Determine the (x, y) coordinate at the center of the cell enclosing the given text.  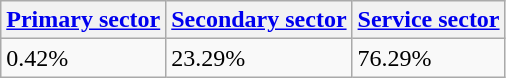
23.29% (259, 58)
76.29% (428, 58)
Secondary sector (259, 20)
Primary sector (84, 20)
Service sector (428, 20)
0.42% (84, 58)
